Return (x, y) of the center of cell containing provided text 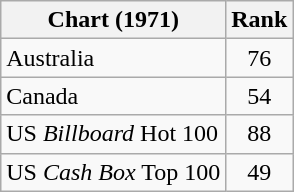
54 (260, 96)
US Cash Box Top 100 (114, 172)
76 (260, 58)
Australia (114, 58)
Canada (114, 96)
Rank (260, 20)
US Billboard Hot 100 (114, 134)
88 (260, 134)
Chart (1971) (114, 20)
49 (260, 172)
